Find where the given text appears and provide that cell's center as (x, y) coordinate. 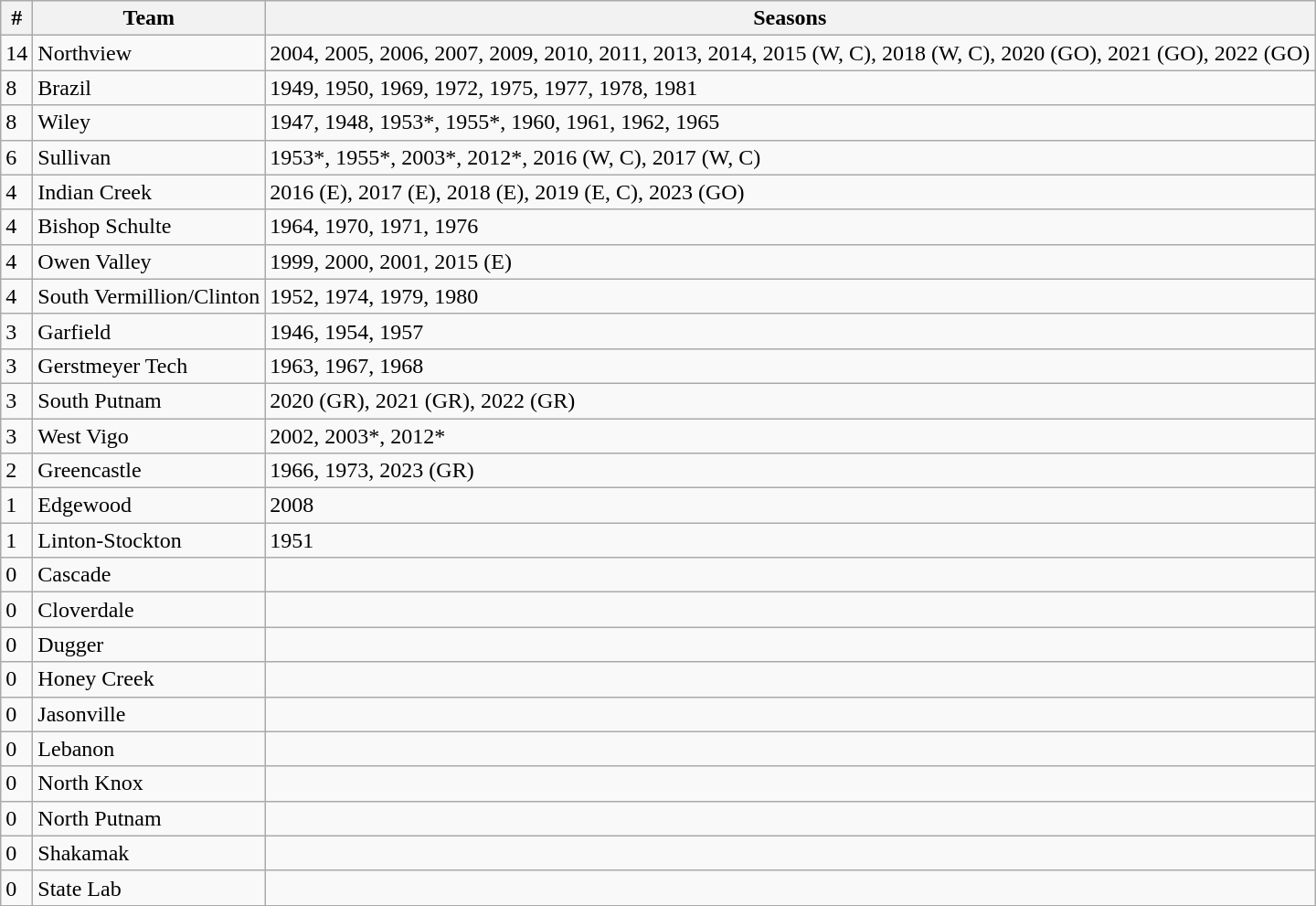
2020 (GR), 2021 (GR), 2022 (GR) (790, 400)
Jasonville (149, 714)
1951 (790, 540)
West Vigo (149, 436)
1953*, 1955*, 2003*, 2012*, 2016 (W, C), 2017 (W, C) (790, 157)
Linton-Stockton (149, 540)
1949, 1950, 1969, 1972, 1975, 1977, 1978, 1981 (790, 88)
South Vermillion/Clinton (149, 296)
1999, 2000, 2001, 2015 (E) (790, 261)
1966, 1973, 2023 (GR) (790, 471)
Dugger (149, 645)
1963, 1967, 1968 (790, 366)
1964, 1970, 1971, 1976 (790, 227)
Shakamak (149, 853)
14 (16, 53)
Garfield (149, 331)
2 (16, 471)
1952, 1974, 1979, 1980 (790, 296)
Gerstmeyer Tech (149, 366)
Bishop Schulte (149, 227)
Cascade (149, 575)
Northview (149, 53)
2016 (E), 2017 (E), 2018 (E), 2019 (E, C), 2023 (GO) (790, 192)
Owen Valley (149, 261)
2008 (790, 506)
State Lab (149, 888)
Brazil (149, 88)
6 (16, 157)
Wiley (149, 123)
1947, 1948, 1953*, 1955*, 1960, 1961, 1962, 1965 (790, 123)
2004, 2005, 2006, 2007, 2009, 2010, 2011, 2013, 2014, 2015 (W, C), 2018 (W, C), 2020 (GO), 2021 (GO), 2022 (GO) (790, 53)
North Putnam (149, 818)
Cloverdale (149, 610)
North Knox (149, 783)
2002, 2003*, 2012* (790, 436)
# (16, 18)
Indian Creek (149, 192)
Team (149, 18)
1946, 1954, 1957 (790, 331)
Honey Creek (149, 679)
Edgewood (149, 506)
South Putnam (149, 400)
Seasons (790, 18)
Greencastle (149, 471)
Lebanon (149, 749)
Sullivan (149, 157)
